Search for the cell housing the specified text and yield its [x, y] center coordinate. 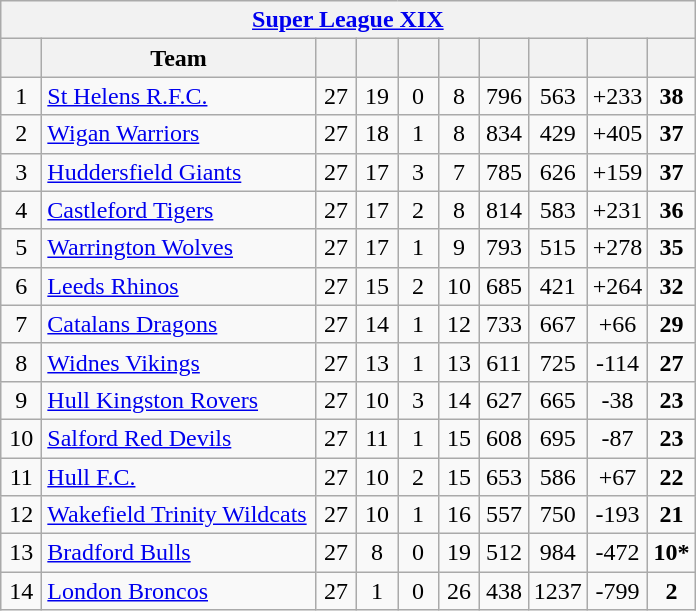
557 [504, 515]
St Helens R.F.C. [179, 96]
438 [504, 591]
793 [504, 248]
35 [672, 248]
-472 [618, 553]
750 [558, 515]
Team [179, 58]
+67 [618, 477]
Salford Red Devils [179, 438]
+159 [618, 172]
665 [558, 400]
+233 [618, 96]
16 [460, 515]
Castleford Tigers [179, 210]
26 [460, 591]
Wigan Warriors [179, 134]
32 [672, 286]
586 [558, 477]
1237 [558, 591]
814 [504, 210]
+278 [618, 248]
984 [558, 553]
21 [672, 515]
-193 [618, 515]
18 [376, 134]
Huddersfield Giants [179, 172]
Leeds Rhinos [179, 286]
Super League XIX [348, 20]
-87 [618, 438]
515 [558, 248]
10* [672, 553]
563 [558, 96]
+264 [618, 286]
626 [558, 172]
796 [504, 96]
627 [504, 400]
London Broncos [179, 591]
+66 [618, 324]
733 [504, 324]
Widnes Vikings [179, 362]
Warrington Wolves [179, 248]
653 [504, 477]
Hull Kingston Rovers [179, 400]
+405 [618, 134]
6 [22, 286]
429 [558, 134]
Wakefield Trinity Wildcats [179, 515]
29 [672, 324]
421 [558, 286]
785 [504, 172]
36 [672, 210]
38 [672, 96]
685 [504, 286]
725 [558, 362]
Hull F.C. [179, 477]
-799 [618, 591]
834 [504, 134]
4 [22, 210]
+231 [618, 210]
5 [22, 248]
667 [558, 324]
583 [558, 210]
512 [504, 553]
-38 [618, 400]
Bradford Bulls [179, 553]
608 [504, 438]
611 [504, 362]
Catalans Dragons [179, 324]
22 [672, 477]
695 [558, 438]
-114 [618, 362]
